Scan for the cell matching the given text and deliver its [X, Y] coordinate at center. 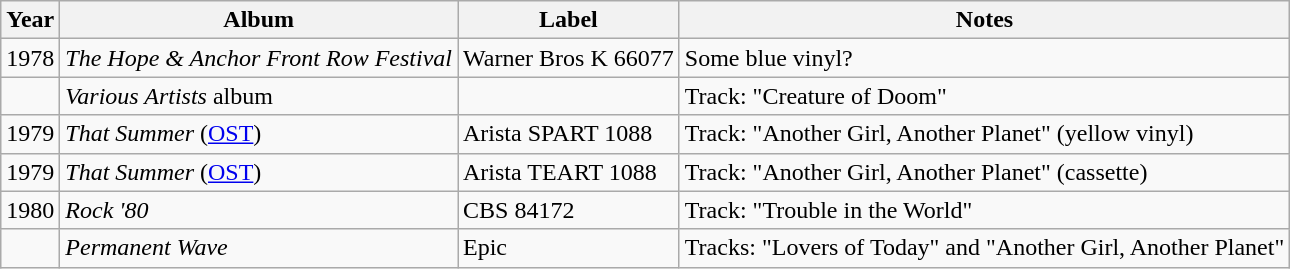
Track: "Another Girl, Another Planet" (cassette) [984, 172]
Label [569, 20]
Track: "Creature of Doom" [984, 96]
Epic [569, 248]
Warner Bros K 66077 [569, 58]
Tracks: "Lovers of Today" and "Another Girl, Another Planet" [984, 248]
Permanent Wave [259, 248]
Notes [984, 20]
Various Artists album [259, 96]
The Hope & Anchor Front Row Festival [259, 58]
1978 [30, 58]
Year [30, 20]
Track: "Trouble in the World" [984, 210]
Some blue vinyl? [984, 58]
1980 [30, 210]
Album [259, 20]
CBS 84172 [569, 210]
Arista TEART 1088 [569, 172]
Rock '80 [259, 210]
Arista SPART 1088 [569, 134]
Track: "Another Girl, Another Planet" (yellow vinyl) [984, 134]
